For the text-containing cell, return its midpoint in [X, Y] coordinate format. 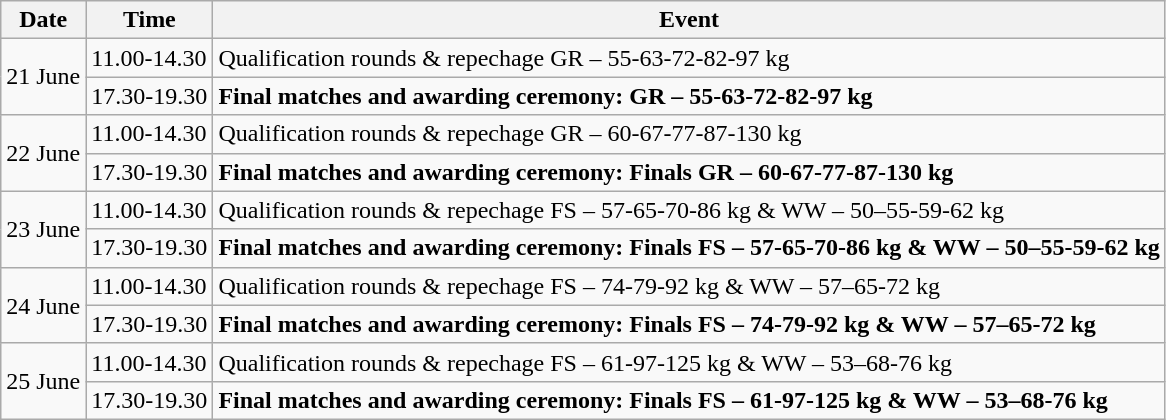
Qualification rounds & repechage FS – 57-65-70-86 kg & WW – 50–55-59-62 kg [689, 210]
Time [150, 20]
Event [689, 20]
Qualification rounds & repechage GR – 55-63-72-82-97 kg [689, 58]
Qualification rounds & repechage FS – 61-97-125 kg & WW – 53–68-76 kg [689, 362]
22 June [44, 153]
25 June [44, 381]
Date [44, 20]
Final matches and awarding ceremony: Finals FS – 57-65-70-86 kg & WW – 50–55-59-62 kg [689, 248]
Final matches and awarding ceremony: Finals FS – 61-97-125 kg & WW – 53–68-76 kg [689, 400]
21 June [44, 77]
Final matches and awarding ceremony: GR – 55-63-72-82-97 kg [689, 96]
23 June [44, 229]
24 June [44, 305]
Qualification rounds & repechage FS – 74-79-92 kg & WW – 57–65-72 kg [689, 286]
Qualification rounds & repechage GR – 60-67-77-87-130 kg [689, 134]
Final matches and awarding ceremony: Finals FS – 74-79-92 kg & WW – 57–65-72 kg [689, 324]
Final matches and awarding ceremony: Finals GR – 60-67-77-87-130 kg [689, 172]
